Search for the cell housing the specified text and yield its (X, Y) center coordinate. 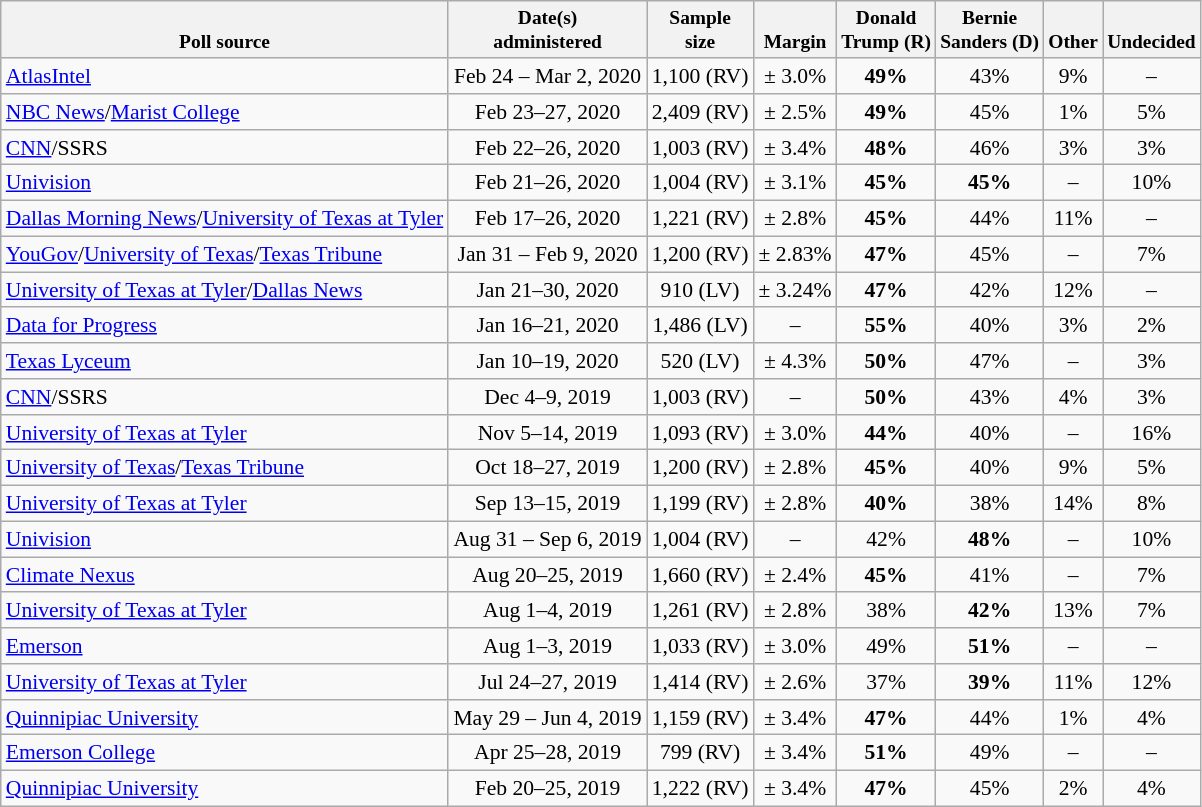
DonaldTrump (R) (886, 30)
Feb 17–26, 2020 (547, 219)
± 2.4% (794, 575)
Date(s)administered (547, 30)
± 2.5% (794, 112)
910 (LV) (700, 290)
Texas Lyceum (225, 361)
Other (1074, 30)
1,660 (RV) (700, 575)
Emerson College (225, 753)
1,221 (RV) (700, 219)
Aug 1–4, 2019 (547, 611)
University of Texas at Tyler/Dallas News (225, 290)
University of Texas/Texas Tribune (225, 468)
1,033 (RV) (700, 646)
Undecided (1152, 30)
Samplesize (700, 30)
Dallas Morning News/University of Texas at Tyler (225, 219)
55% (886, 326)
41% (990, 575)
AtlasIntel (225, 76)
Dec 4–9, 2019 (547, 397)
Data for Progress (225, 326)
± 3.1% (794, 183)
Feb 21–26, 2020 (547, 183)
14% (1074, 504)
Jan 31 – Feb 9, 2020 (547, 254)
Oct 18–27, 2019 (547, 468)
1,100 (RV) (700, 76)
Margin (794, 30)
799 (RV) (700, 753)
Poll source (225, 30)
37% (886, 682)
2,409 (RV) (700, 112)
Sep 13–15, 2019 (547, 504)
May 29 – Jun 4, 2019 (547, 718)
Jan 21–30, 2020 (547, 290)
1,199 (RV) (700, 504)
Jan 16–21, 2020 (547, 326)
Emerson (225, 646)
Feb 23–27, 2020 (547, 112)
BernieSanders (D) (990, 30)
Aug 31 – Sep 6, 2019 (547, 540)
Aug 1–3, 2019 (547, 646)
NBC News/Marist College (225, 112)
± 3.24% (794, 290)
Apr 25–28, 2019 (547, 753)
Nov 5–14, 2019 (547, 433)
± 2.83% (794, 254)
39% (990, 682)
Jul 24–27, 2019 (547, 682)
Climate Nexus (225, 575)
Aug 20–25, 2019 (547, 575)
13% (1074, 611)
± 4.3% (794, 361)
1,486 (LV) (700, 326)
± 2.6% (794, 682)
1,093 (RV) (700, 433)
Feb 20–25, 2019 (547, 789)
1,222 (RV) (700, 789)
Feb 24 – Mar 2, 2020 (547, 76)
Jan 10–19, 2020 (547, 361)
1,159 (RV) (700, 718)
46% (990, 148)
16% (1152, 433)
Feb 22–26, 2020 (547, 148)
YouGov/University of Texas/Texas Tribune (225, 254)
520 (LV) (700, 361)
1,261 (RV) (700, 611)
8% (1152, 504)
1,414 (RV) (700, 682)
